Return the [X, Y] coordinate for the center point of the cell that contains the specified text.  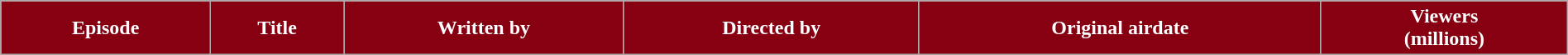
Written by [485, 28]
Title [278, 28]
Original airdate [1120, 28]
Directed by [771, 28]
Episode [106, 28]
Viewers(millions) [1444, 28]
